Locate the cell with the specified text and output its [X, Y] center coordinate. 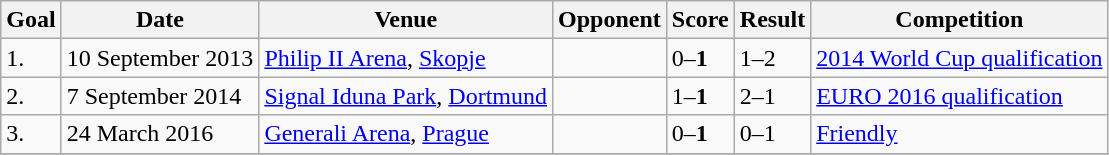
1–2 [772, 58]
24 March 2016 [160, 134]
Opponent [610, 20]
Friendly [960, 134]
10 September 2013 [160, 58]
1–1 [700, 96]
2–1 [772, 96]
2. [31, 96]
EURO 2016 qualification [960, 96]
2014 World Cup qualification [960, 58]
Date [160, 20]
Score [700, 20]
Generali Arena, Prague [406, 134]
Result [772, 20]
Competition [960, 20]
Philip II Arena, Skopje [406, 58]
1. [31, 58]
Venue [406, 20]
3. [31, 134]
7 September 2014 [160, 96]
Goal [31, 20]
Signal Iduna Park, Dortmund [406, 96]
